Locate the cell with the specified text and output its (x, y) center coordinate. 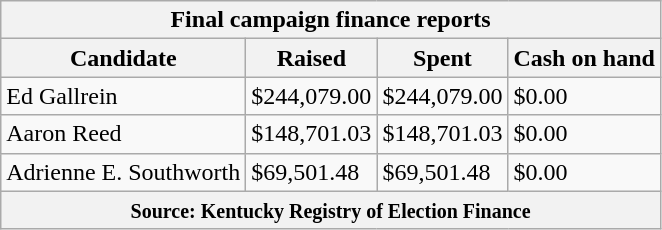
Source: Kentucky Registry of Election Finance (331, 210)
Spent (442, 58)
Final campaign finance reports (331, 20)
Aaron Reed (124, 134)
Raised (312, 58)
Cash on hand (584, 58)
Candidate (124, 58)
Ed Gallrein (124, 96)
Adrienne E. Southworth (124, 172)
